Locate the cell with the specified text and output its [x, y] center coordinate. 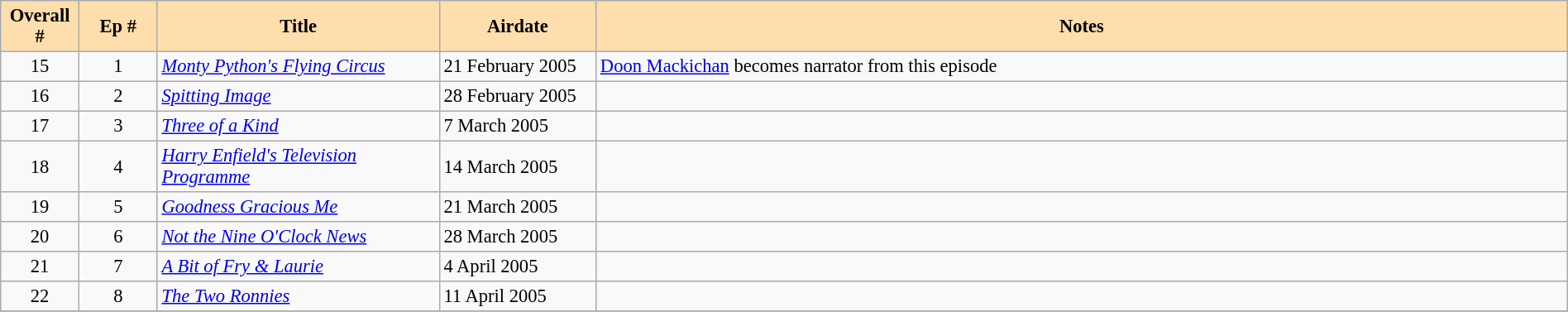
Spitting Image [298, 96]
A Bit of Fry & Laurie [298, 266]
7 [117, 266]
7 March 2005 [518, 126]
6 [117, 237]
14 March 2005 [518, 166]
19 [40, 207]
3 [117, 126]
Goodness Gracious Me [298, 207]
18 [40, 166]
11 April 2005 [518, 296]
The Two Ronnies [298, 296]
8 [117, 296]
Harry Enfield's Television Programme [298, 166]
21 February 2005 [518, 66]
Title [298, 26]
16 [40, 96]
22 [40, 296]
Not the Nine O'Clock News [298, 237]
Three of a Kind [298, 126]
Ep # [117, 26]
21 [40, 266]
20 [40, 237]
28 March 2005 [518, 237]
Notes [1082, 26]
4 April 2005 [518, 266]
Overall # [40, 26]
28 February 2005 [518, 96]
Airdate [518, 26]
15 [40, 66]
5 [117, 207]
Monty Python's Flying Circus [298, 66]
21 March 2005 [518, 207]
1 [117, 66]
2 [117, 96]
17 [40, 126]
4 [117, 166]
Doon Mackichan becomes narrator from this episode [1082, 66]
